Capture the cell that displays the provided text and extract its [x, y] central coordinate. 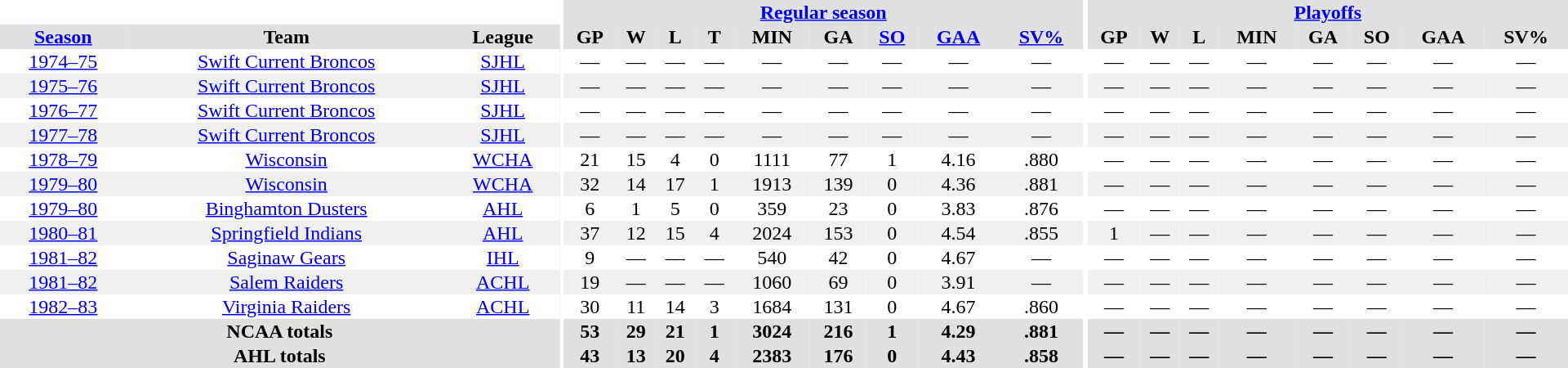
77 [838, 159]
37 [590, 233]
30 [590, 307]
4.16 [958, 159]
.876 [1042, 209]
19 [590, 282]
1977–78 [64, 135]
2024 [773, 233]
12 [636, 233]
Team [287, 37]
20 [675, 356]
139 [838, 184]
4.54 [958, 233]
AHL totals [279, 356]
216 [838, 331]
69 [838, 282]
1976–77 [64, 110]
1978–79 [64, 159]
5 [675, 209]
Playoffs [1328, 12]
11 [636, 307]
1060 [773, 282]
.860 [1042, 307]
42 [838, 258]
Springfield Indians [287, 233]
.855 [1042, 233]
Season [64, 37]
IHL [503, 258]
9 [590, 258]
43 [590, 356]
3.91 [958, 282]
1111 [773, 159]
.880 [1042, 159]
1913 [773, 184]
23 [838, 209]
4.36 [958, 184]
Salem Raiders [287, 282]
Regular season [823, 12]
1980–81 [64, 233]
3024 [773, 331]
Binghamton Dusters [287, 209]
1684 [773, 307]
1974–75 [64, 61]
1975–76 [64, 86]
4.43 [958, 356]
29 [636, 331]
17 [675, 184]
4.29 [958, 331]
176 [838, 356]
540 [773, 258]
359 [773, 209]
Saginaw Gears [287, 258]
League [503, 37]
53 [590, 331]
6 [590, 209]
131 [838, 307]
153 [838, 233]
T [715, 37]
2383 [773, 356]
.858 [1042, 356]
3.83 [958, 209]
Virginia Raiders [287, 307]
13 [636, 356]
NCAA totals [279, 331]
1982–83 [64, 307]
3 [715, 307]
32 [590, 184]
